Scan for the cell matching the given text and deliver its [x, y] coordinate at center. 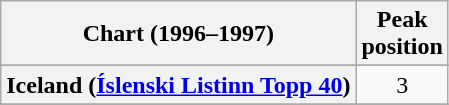
Chart (1996–1997) [178, 34]
Peakposition [402, 34]
3 [402, 85]
Iceland (Íslenski Listinn Topp 40) [178, 85]
